Pinpoint the cell where the given text exists, returning its [x, y] midpoint coordinate. 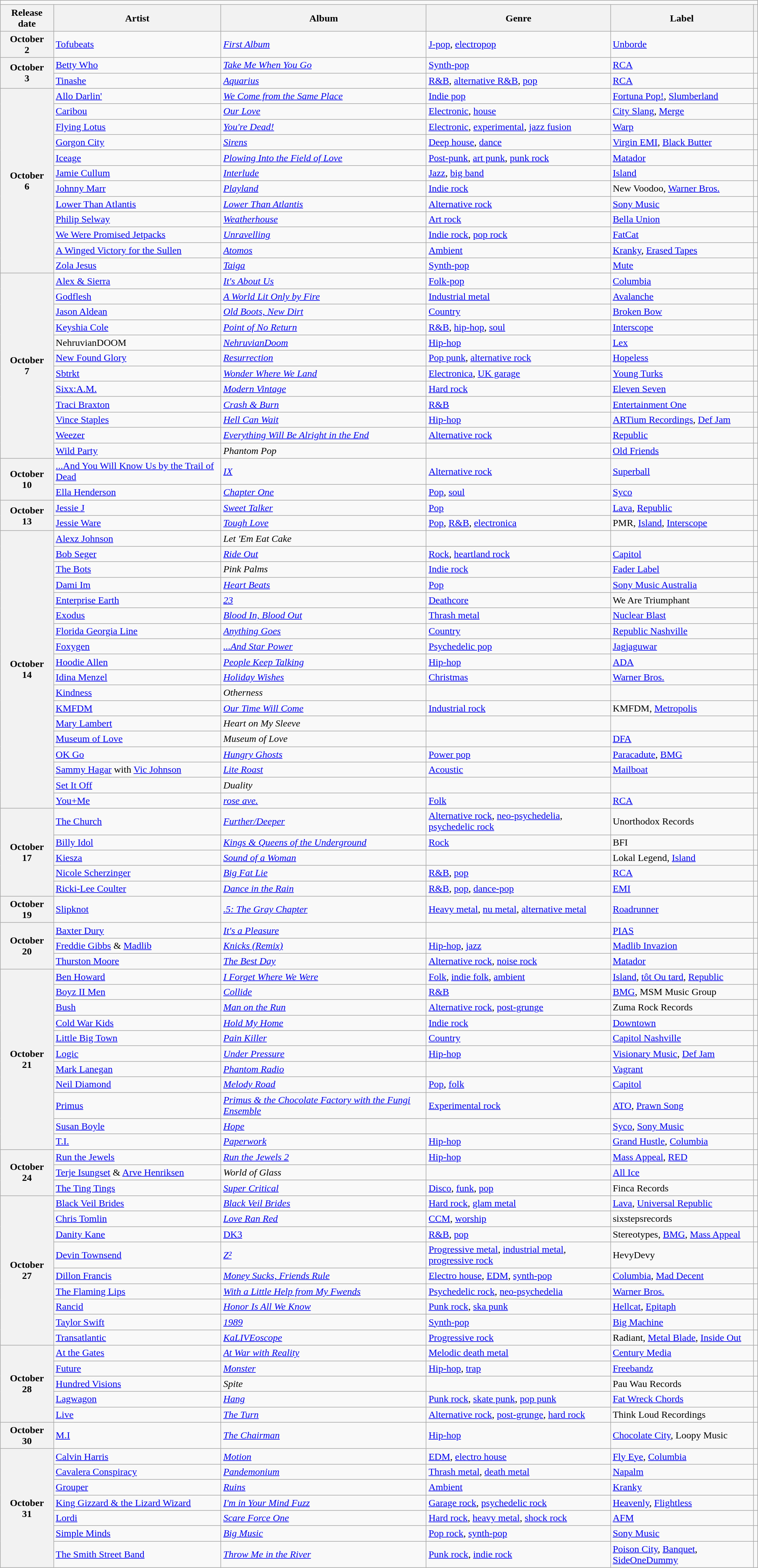
Punk rock, ska punk [518, 1307]
October21 [27, 1059]
We Come from the Same Place [324, 96]
Deathcore [518, 600]
Taylor Swift [137, 1322]
October2 [27, 45]
Cavalera Conspiracy [137, 1472]
Disco, funk, pop [518, 1188]
R&B, hip-hop, soul [518, 327]
Superball [682, 471]
Weezer [137, 435]
First Album [324, 45]
Spite [324, 1384]
Hellcat, Epitaph [682, 1307]
Primus & the Chocolate Factory with the Fungi Ensemble [324, 1106]
Album [324, 18]
Modern Vintage [324, 389]
Artist [137, 18]
Fortuna Pop!, Slumberland [682, 96]
Big Music [324, 1534]
Jazz, big band [518, 173]
Traci Braxton [137, 404]
Syco, Sony Music [682, 1126]
Electronic, house [518, 111]
Melodic death metal [518, 1353]
ATO, Prawn Song [682, 1106]
J-pop, electropop [518, 45]
Republic Nashville [682, 631]
Hip-hop, jazz [518, 946]
EMI [682, 888]
ADA [682, 662]
Fader Label [682, 569]
We Were Promised Jetpacks [137, 235]
Sbtrkt [137, 373]
BMG, MSM Music Group [682, 992]
Freebandz [682, 1368]
OK Go [137, 754]
Lordi [137, 1518]
Paracadute, BMG [682, 754]
AFM [682, 1518]
.5: The Gray Chapter [324, 910]
Folk, indie folk, ambient [518, 976]
Anything Goes [324, 631]
Pain Killer [324, 1038]
Electro house, EDM, synth-pop [518, 1276]
Run the Jewels [137, 1157]
Love Ran Red [324, 1219]
Florida Georgia Line [137, 631]
Kranky, Erased Tapes [682, 250]
DK3 [324, 1234]
I Forget Where We Were [324, 976]
Under Pressure [324, 1054]
Mary Lambert [137, 724]
Sixx:A.M. [137, 389]
Interscope [682, 327]
Dillon Francis [137, 1276]
Tofubeats [137, 45]
Stereotypes, BMG, Mass Appeal [682, 1234]
Pop, folk [518, 1084]
Freddie Gibbs & Madlib [137, 946]
DFA [682, 739]
Psychedelic rock, neo-psychedelia [518, 1291]
Vagrant [682, 1069]
Hip-hop, trap [518, 1368]
Nicole Scherzinger [137, 873]
Motion [324, 1456]
Keyshia Cole [137, 327]
Art rock [518, 219]
Aquarius [324, 81]
Sony Music Australia [682, 585]
October3 [27, 73]
Slipknot [137, 910]
October19 [27, 910]
Bob Seger [137, 554]
Unorthodox Records [682, 821]
Jessie J [137, 508]
Indie pop [518, 96]
Exodus [137, 616]
Christmas [518, 677]
October28 [27, 1384]
Betty Who [137, 65]
A Winged Victory for the Sullen [137, 250]
Grouper [137, 1487]
Mark Lanegan [137, 1069]
23 [324, 600]
Island, tôt Ou tard, Republic [682, 976]
rose ave. [324, 801]
Experimental rock [518, 1106]
BFI [682, 842]
Acoustic [518, 770]
Label [682, 18]
Ride Out [324, 554]
Tinashe [137, 81]
Lava, Republic [682, 508]
Interlude [324, 173]
Alex & Sierra [137, 281]
Z² [324, 1255]
Honor Is All We Know [324, 1307]
Future [137, 1368]
IX [324, 471]
Money Sucks, Friends Rule [324, 1276]
Republic [682, 435]
Playland [324, 188]
Progressive rock [518, 1338]
Rock, heartland rock [518, 554]
Madlib Invazion [682, 946]
Simple Minds [137, 1534]
We Are Triumphant [682, 600]
Hopeless [682, 358]
October24 [27, 1172]
Alternative rock, post-grunge, hard rock [518, 1415]
The Chairman [324, 1435]
Hell Can Wait [324, 420]
KMFDM [137, 708]
New Found Glory [137, 358]
Unravelling [324, 235]
Sirens [324, 142]
Iceage [137, 158]
Columbia, Mad Decent [682, 1276]
Set It Off [137, 785]
T.I. [137, 1142]
HevyDevy [682, 1255]
Punk rock, indie rock [518, 1554]
The Church [137, 821]
Take Me When You Go [324, 65]
King Gizzard & the Lizard Wizard [137, 1503]
October14 [27, 670]
PIAS [682, 930]
October13 [27, 516]
Mute [682, 266]
Ruins [324, 1487]
Syco [682, 492]
Otherness [324, 692]
Chapter One [324, 492]
ARTium Recordings, Def Jam [682, 420]
Lex [682, 343]
Pandemonium [324, 1472]
Atomos [324, 250]
Crash & Burn [324, 404]
Devin Townsend [137, 1255]
Finca Records [682, 1188]
Plowing Into the Field of Love [324, 158]
PMR, Island, Interscope [682, 523]
City Slang, Merge [682, 111]
Gorgon City [137, 142]
Alexz Johnson [137, 539]
Thurston Moore [137, 961]
Warp [682, 127]
Foxygen [137, 646]
Enterprise Earth [137, 600]
Neil Diamond [137, 1084]
October17 [27, 852]
October20 [27, 946]
Progressive metal, industrial metal, progressive rock [518, 1255]
October30 [27, 1435]
Mailboat [682, 770]
Columbia [682, 281]
Hundred Visions [137, 1384]
Scare Force One [324, 1518]
Resurrection [324, 358]
Let 'Em Eat Cake [324, 539]
October31 [27, 1508]
Tough Love [324, 523]
Everything Will Be Alright in the End [324, 435]
Century Media [682, 1353]
Indie rock, pop rock [518, 235]
Big Machine [682, 1322]
At War with Reality [324, 1353]
Primus [137, 1106]
Hard rock [518, 389]
October27 [27, 1270]
Ricki-Lee Coulter [137, 888]
It's a Pleasure [324, 930]
Sweet Talker [324, 508]
Psychedelic pop [518, 646]
Pop, R&B, electronica [518, 523]
R&B, alternative R&B, pop [518, 81]
Roadrunner [682, 910]
Alternative rock, neo-psychedelia, psychedelic rock [518, 821]
Phantom Radio [324, 1069]
Blood In, Blood Out [324, 616]
I'm in Your Mind Fuzz [324, 1503]
Virgin EMI, Black Butter [682, 142]
...And You Will Know Us by the Trail of Dead [137, 471]
Zola Jesus [137, 266]
Folk-pop [518, 281]
Folk [518, 801]
Cold War Kids [137, 1023]
FatCat [682, 235]
Jagjaguwar [682, 646]
October10 [27, 479]
1989 [324, 1322]
Philip Selway [137, 219]
Vince Staples [137, 420]
Dance in the Rain [324, 888]
NehruvianDoom [324, 343]
Jamie Cullum [137, 173]
With a Little Help from My Fwends [324, 1291]
The Best Day [324, 961]
Knicks (Remix) [324, 946]
Hold My Home [324, 1023]
Genre [518, 18]
Transatlantic [137, 1338]
Old Boots, New Dirt [324, 312]
The Ting Tings [137, 1188]
Alternative rock, noise rock [518, 961]
Hard rock, heavy metal, shock rock [518, 1518]
New Voodoo, Warner Bros. [682, 188]
The Smith Street Band [137, 1554]
The Bots [137, 569]
Live [137, 1415]
Avalanche [682, 296]
Monster [324, 1368]
Susan Boyle [137, 1126]
Wonder Where We Land [324, 373]
Kiesza [137, 858]
All Ice [682, 1172]
Post-punk, art punk, punk rock [518, 158]
Lokal Legend, Island [682, 858]
Ella Henderson [137, 492]
Entertainment One [682, 404]
Rancid [137, 1307]
Downtown [682, 1023]
Run the Jewels 2 [324, 1157]
Bella Union [682, 219]
Our Love [324, 111]
You're Dead! [324, 127]
Ben Howard [137, 976]
A World Lit Only by Fire [324, 296]
People Keep Talking [324, 662]
Caribou [137, 111]
Jason Aldean [137, 312]
Hope [324, 1126]
Baxter Dury [137, 930]
Boyz II Men [137, 992]
It's About Us [324, 281]
Heavy metal, nu metal, alternative metal [518, 910]
Hang [324, 1399]
Weatherhouse [324, 219]
Industrial rock [518, 708]
Thrash metal [518, 616]
Chocolate City, Loopy Music [682, 1435]
Thrash metal, death metal [518, 1472]
KaLIVEoscope [324, 1338]
Logic [137, 1054]
Visionary Music, Def Jam [682, 1054]
Lava, Universal Republic [682, 1203]
Sammy Hagar with Vic Johnson [137, 770]
Heart on My Sleeve [324, 724]
Napalm [682, 1472]
Deep house, dance [518, 142]
Poison City, Banquet, SideOneDummy [682, 1554]
Island [682, 173]
Little Big Town [137, 1038]
The Turn [324, 1415]
Release date [27, 18]
Power pop [518, 754]
Idina Menzel [137, 677]
Hungry Ghosts [324, 754]
R&B, pop, dance-pop [518, 888]
Industrial metal [518, 296]
Lagwagon [137, 1399]
Unborde [682, 45]
Duality [324, 785]
Dami Im [137, 585]
The Flaming Lips [137, 1291]
Garage rock, psychedelic rock [518, 1503]
Kings & Queens of the Underground [324, 842]
Think Loud Recordings [682, 1415]
Old Friends [682, 451]
Rock [518, 842]
Wild Party [137, 451]
Chris Tomlin [137, 1219]
Kranky [682, 1487]
Capitol Nashville [682, 1038]
Radiant, Metal Blade, Inside Out [682, 1338]
CCM, worship [518, 1219]
Broken Bow [682, 312]
October7 [27, 366]
sixstepsrecords [682, 1219]
EDM, electro house [518, 1456]
Throw Me in the River [324, 1554]
Fly Eye, Columbia [682, 1456]
...And Star Power [324, 646]
Sound of a Woman [324, 858]
KMFDM, Metropolis [682, 708]
Further/Deeper [324, 821]
Pop rock, synth-pop [518, 1534]
Electronica, UK garage [518, 373]
Phantom Pop [324, 451]
Lite Roast [324, 770]
Alternative rock, post-grunge [518, 1008]
Pink Palms [324, 569]
Terje Isungset & Arve Henriksen [137, 1172]
Young Turks [682, 373]
M.I [137, 1435]
Bush [137, 1008]
October6 [27, 181]
You+Me [137, 801]
Man on the Run [324, 1008]
Our Time Will Come [324, 708]
Electronic, experimental, jazz fusion [518, 127]
Billy Idol [137, 842]
Pau Wau Records [682, 1384]
Kindness [137, 692]
Pop, soul [518, 492]
Pop punk, alternative rock [518, 358]
Nuclear Blast [682, 616]
Holiday Wishes [324, 677]
Paperwork [324, 1142]
Hoodie Allen [137, 662]
Zuma Rock Records [682, 1008]
Grand Hustle, Columbia [682, 1142]
Super Critical [324, 1188]
Heart Beats [324, 585]
Collide [324, 992]
Danity Kane [137, 1234]
Heavenly, Flightless [682, 1503]
Big Fat Lie [324, 873]
Hard rock, glam metal [518, 1203]
Eleven Seven [682, 389]
Jessie Ware [137, 523]
Punk rock, skate punk, pop punk [518, 1399]
Godflesh [137, 296]
Mass Appeal, RED [682, 1157]
At the Gates [137, 1353]
Calvin Harris [137, 1456]
NehruvianDOOM [137, 343]
World of Glass [324, 1172]
Point of No Return [324, 327]
Fat Wreck Chords [682, 1399]
Flying Lotus [137, 127]
Allo Darlin' [137, 96]
Taiga [324, 266]
Johnny Marr [137, 188]
Melody Road [324, 1084]
